Search for the cell housing the specified text and yield its [X, Y] center coordinate. 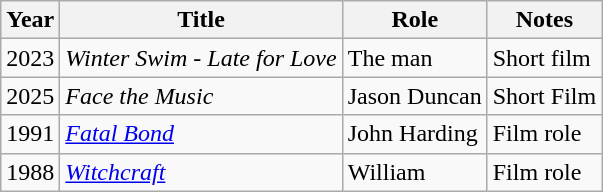
Winter Swim - Late for Love [201, 58]
Title [201, 20]
Notes [544, 20]
Jason Duncan [414, 96]
William [414, 172]
2025 [30, 96]
Year [30, 20]
Witchcraft [201, 172]
1991 [30, 134]
Fatal Bond [201, 134]
2023 [30, 58]
John Harding [414, 134]
Role [414, 20]
Short Film [544, 96]
The man [414, 58]
1988 [30, 172]
Short film [544, 58]
Face the Music [201, 96]
